Determine the (x, y) coordinate at the center of the cell enclosing the given text.  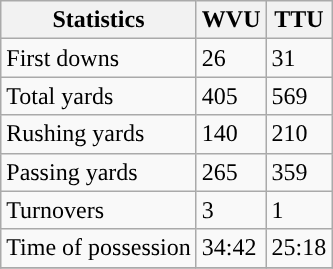
Total yards (99, 96)
TTU (299, 20)
1 (299, 210)
Rushing yards (99, 134)
WVU (231, 20)
569 (299, 96)
265 (231, 172)
Time of possession (99, 248)
3 (231, 210)
Passing yards (99, 172)
210 (299, 134)
34:42 (231, 248)
31 (299, 58)
140 (231, 134)
Turnovers (99, 210)
405 (231, 96)
First downs (99, 58)
359 (299, 172)
Statistics (99, 20)
25:18 (299, 248)
26 (231, 58)
